Return the [X, Y] coordinate for the center point of the cell that contains the specified text.  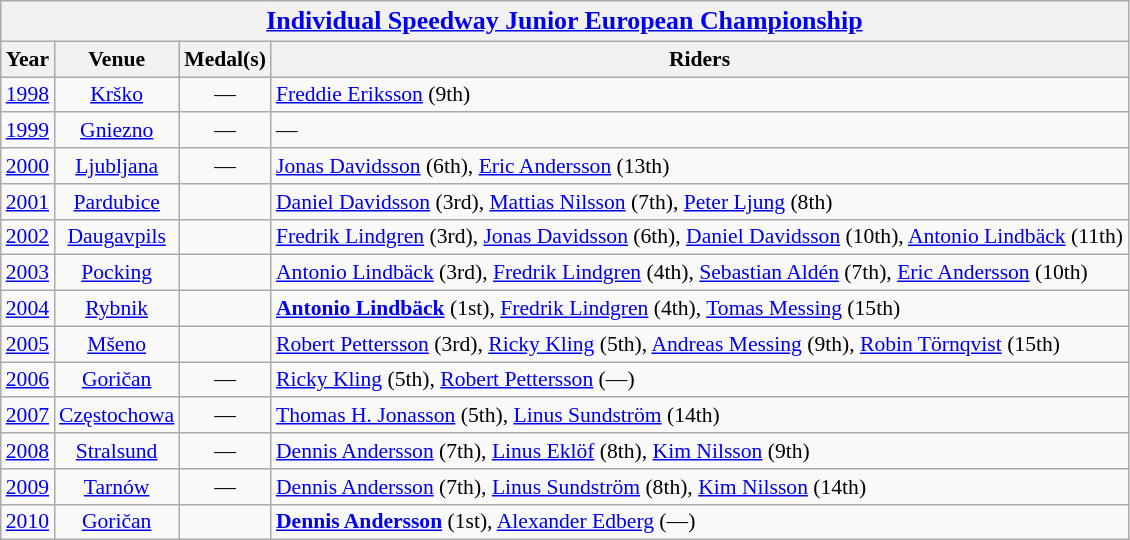
2005 [28, 344]
Riders [700, 59]
Tarnów [116, 487]
1999 [28, 131]
Robert Pettersson (3rd), Ricky Kling (5th), Andreas Messing (9th), Robin Törnqvist (15th) [700, 344]
Daugavpils [116, 237]
Częstochowa [116, 416]
Pocking [116, 273]
2003 [28, 273]
Krško [116, 95]
Mšeno [116, 344]
Stralsund [116, 451]
Dennis Andersson (7th), Linus Eklöf (8th), Kim Nilsson (9th) [700, 451]
2007 [28, 416]
1998 [28, 95]
Fredrik Lindgren (3rd), Jonas Davidsson (6th), Daniel Davidsson (10th), Antonio Lindbäck (11th) [700, 237]
Dennis Andersson (7th), Linus Sundström (8th), Kim Nilsson (14th) [700, 487]
Ricky Kling (5th), Robert Pettersson (—) [700, 380]
Jonas Davidsson (6th), Eric Andersson (13th) [700, 166]
Venue [116, 59]
2004 [28, 309]
Rybnik [116, 309]
Pardubice [116, 202]
2010 [28, 522]
Antonio Lindbäck (1st), Fredrik Lindgren (4th), Tomas Messing (15th) [700, 309]
2000 [28, 166]
Medal(s) [225, 59]
2006 [28, 380]
Dennis Andersson (1st), Alexander Edberg (—) [700, 522]
Year [28, 59]
Antonio Lindbäck (3rd), Fredrik Lindgren (4th), Sebastian Aldén (7th), Eric Andersson (10th) [700, 273]
Thomas H. Jonasson (5th), Linus Sundström (14th) [700, 416]
Freddie Eriksson (9th) [700, 95]
2009 [28, 487]
2001 [28, 202]
Daniel Davidsson (3rd), Mattias Nilsson (7th), Peter Ljung (8th) [700, 202]
Ljubljana [116, 166]
2008 [28, 451]
2002 [28, 237]
Gniezno [116, 131]
Individual Speedway Junior European Championship [564, 21]
